Provide the [x, y] coordinate of the cell's center where the given text is located.  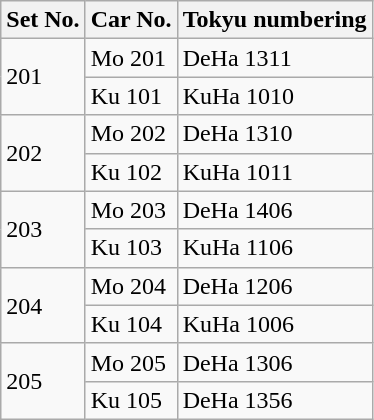
Car No. [131, 20]
KuHa 1010 [274, 96]
Mo 204 [131, 286]
Set No. [43, 20]
DeHa 1206 [274, 286]
Ku 103 [131, 248]
DeHa 1310 [274, 134]
Ku 102 [131, 172]
DeHa 1406 [274, 210]
Ku 101 [131, 96]
203 [43, 229]
DeHa 1311 [274, 58]
Ku 104 [131, 324]
Ku 105 [131, 400]
204 [43, 305]
Mo 201 [131, 58]
202 [43, 153]
DeHa 1306 [274, 362]
205 [43, 381]
Tokyu numbering [274, 20]
Mo 203 [131, 210]
KuHa 1106 [274, 248]
201 [43, 77]
KuHa 1011 [274, 172]
Mo 205 [131, 362]
Mo 202 [131, 134]
DeHa 1356 [274, 400]
KuHa 1006 [274, 324]
